Provide the (X, Y) coordinate of the cell's center where the given text is located.  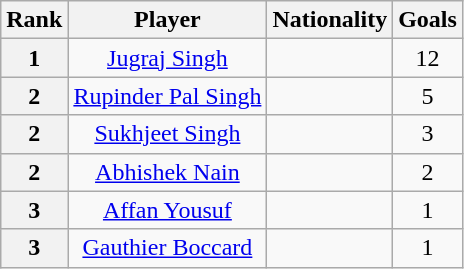
Abhishek Nain (168, 172)
Goals (428, 20)
Affan Yousuf (168, 210)
Gauthier Boccard (168, 248)
Sukhjeet Singh (168, 134)
Nationality (330, 20)
12 (428, 58)
Rank (34, 20)
Rupinder Pal Singh (168, 96)
5 (428, 96)
Jugraj Singh (168, 58)
Player (168, 20)
